Extract the (X, Y) coordinate from the center of the cell holding the provided text.  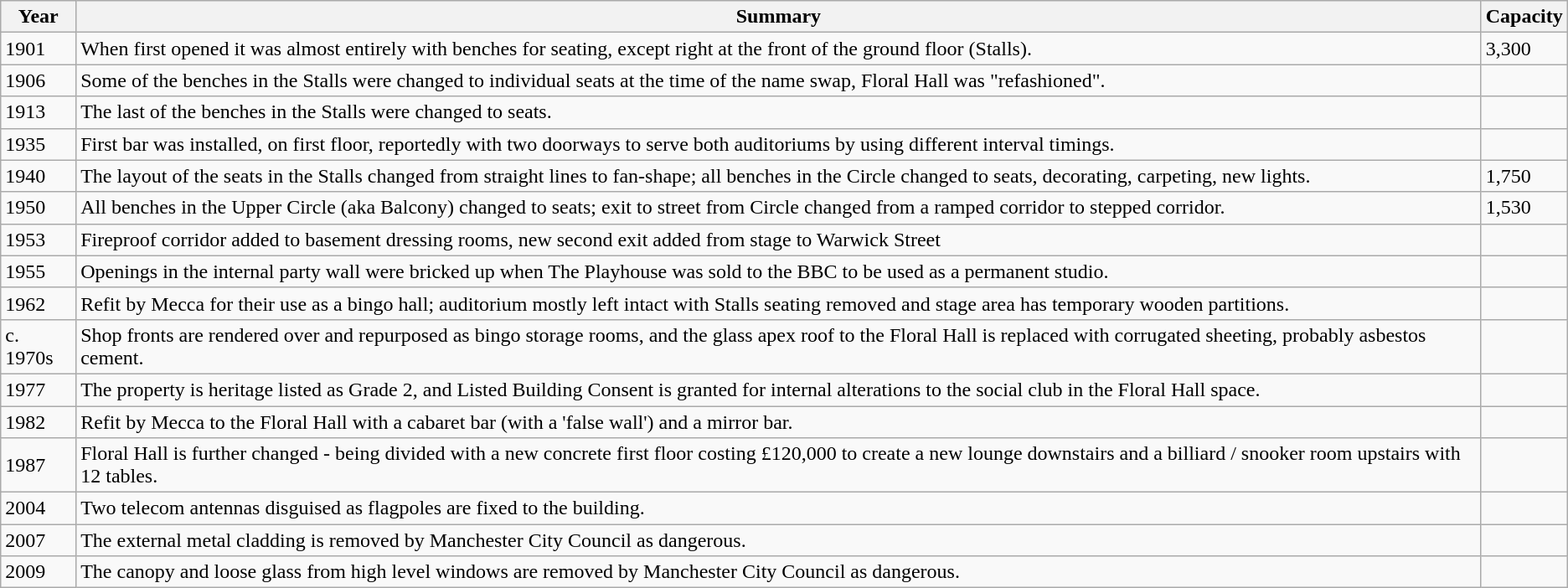
Fireproof corridor added to basement dressing rooms, new second exit added from stage to Warwick Street (779, 240)
Summary (779, 17)
1955 (39, 271)
1987 (39, 466)
Year (39, 17)
1935 (39, 144)
2007 (39, 540)
The external metal cladding is removed by Manchester City Council as dangerous. (779, 540)
1,530 (1524, 208)
1953 (39, 240)
1962 (39, 303)
1940 (39, 176)
2004 (39, 508)
1982 (39, 421)
Capacity (1524, 17)
1950 (39, 208)
First bar was installed, on first floor, reportedly with two doorways to serve both auditoriums by using different interval timings. (779, 144)
Refit by Mecca to the Floral Hall with a cabaret bar (with a 'false wall') and a mirror bar. (779, 421)
Two telecom antennas disguised as flagpoles are fixed to the building. (779, 508)
3,300 (1524, 49)
When first opened it was almost entirely with benches for seating, except right at the front of the ground floor (Stalls). (779, 49)
1,750 (1524, 176)
1977 (39, 389)
Some of the benches in the Stalls were changed to individual seats at the time of the name swap, Floral Hall was "refashioned". (779, 80)
1906 (39, 80)
2009 (39, 572)
Openings in the internal party wall were bricked up when The Playhouse was sold to the BBC to be used as a permanent studio. (779, 271)
1901 (39, 49)
All benches in the Upper Circle (aka Balcony) changed to seats; exit to street from Circle changed from a ramped corridor to stepped corridor. (779, 208)
The canopy and loose glass from high level windows are removed by Manchester City Council as dangerous. (779, 572)
1913 (39, 112)
c. 1970s (39, 347)
The last of the benches in the Stalls were changed to seats. (779, 112)
